From the cell containing the given text, extract its center point as (x, y) coordinate. 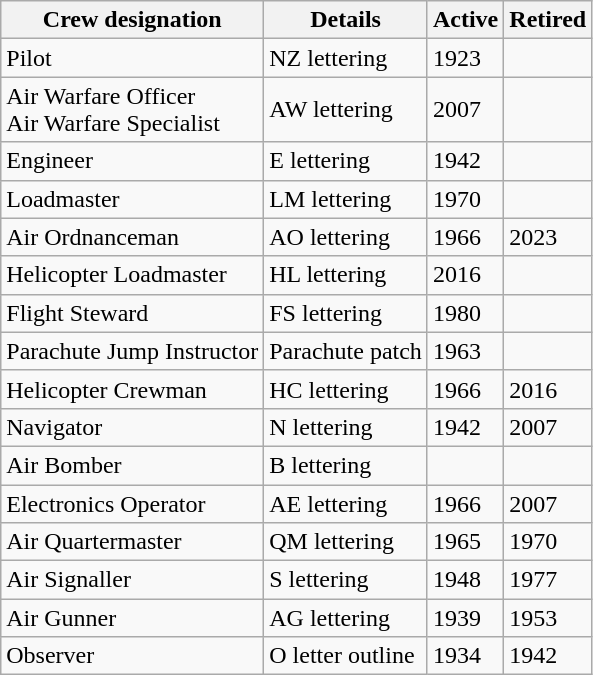
HL lettering (346, 275)
Helicopter Crewman (132, 389)
Air Bomber (132, 465)
Flight Steward (132, 313)
Air Quartermaster (132, 542)
Crew designation (132, 20)
AW lettering (346, 110)
1923 (465, 58)
1953 (548, 618)
Parachute patch (346, 351)
AE lettering (346, 503)
N lettering (346, 427)
O letter outline (346, 656)
E lettering (346, 161)
QM lettering (346, 542)
Parachute Jump Instructor (132, 351)
S lettering (346, 580)
Engineer (132, 161)
B lettering (346, 465)
HC lettering (346, 389)
1934 (465, 656)
1965 (465, 542)
Air Ordnanceman (132, 237)
1977 (548, 580)
Air Warfare OfficerAir Warfare Specialist (132, 110)
LM lettering (346, 199)
Retired (548, 20)
1963 (465, 351)
1980 (465, 313)
Details (346, 20)
Pilot (132, 58)
Air Signaller (132, 580)
AG lettering (346, 618)
Active (465, 20)
Helicopter Loadmaster (132, 275)
1948 (465, 580)
2023 (548, 237)
Air Gunner (132, 618)
Electronics Operator (132, 503)
Navigator (132, 427)
1939 (465, 618)
AO lettering (346, 237)
FS lettering (346, 313)
Observer (132, 656)
Loadmaster (132, 199)
NZ lettering (346, 58)
